Find where the given text appears and provide that cell's center as [x, y] coordinate. 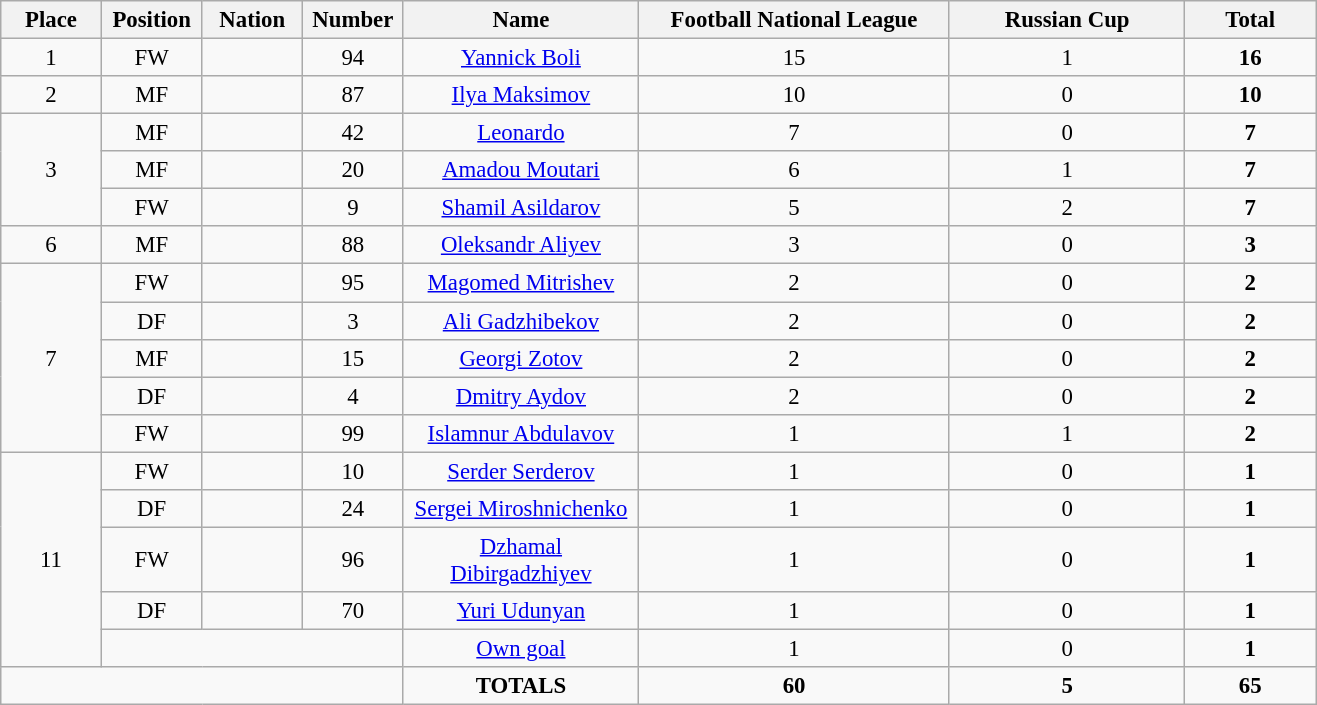
Number [354, 20]
Dzhamal Dibirgadzhiyev [521, 560]
Total [1250, 20]
60 [794, 686]
Football National League [794, 20]
9 [354, 208]
Russian Cup [1067, 20]
Ali Gadzhibekov [521, 321]
99 [354, 433]
Amadou Moutari [521, 170]
94 [354, 58]
Magomed Mitrishev [521, 283]
Yuri Udunyan [521, 611]
24 [354, 509]
20 [354, 170]
Position [152, 20]
Own goal [521, 648]
70 [354, 611]
88 [354, 245]
Nation [252, 20]
16 [1250, 58]
Shamil Asildarov [521, 208]
65 [1250, 686]
4 [354, 396]
Place [52, 20]
Serder Serderov [521, 471]
Leonardo [521, 133]
Yannick Boli [521, 58]
Ilya Maksimov [521, 95]
95 [354, 283]
Islamnur Abdulavov [521, 433]
96 [354, 560]
Name [521, 20]
42 [354, 133]
Oleksandr Aliyev [521, 245]
87 [354, 95]
Sergei Miroshnichenko [521, 509]
TOTALS [521, 686]
11 [52, 560]
Dmitry Aydov [521, 396]
Georgi Zotov [521, 358]
